Scan for the cell matching the given text and deliver its (X, Y) coordinate at center. 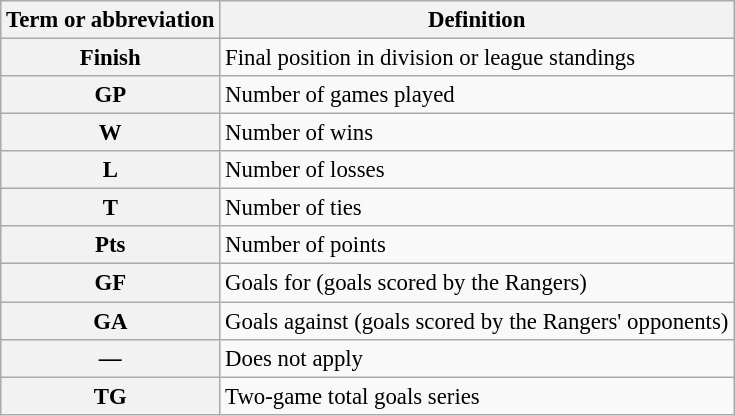
— (110, 358)
TG (110, 396)
GF (110, 283)
L (110, 170)
Goals against (goals scored by the Rangers' opponents) (477, 321)
Term or abbreviation (110, 20)
Goals for (goals scored by the Rangers) (477, 283)
GA (110, 321)
Definition (477, 20)
W (110, 133)
Number of wins (477, 133)
Does not apply (477, 358)
Two-game total goals series (477, 396)
T (110, 208)
Number of points (477, 245)
Pts (110, 245)
GP (110, 95)
Number of losses (477, 170)
Number of ties (477, 208)
Number of games played (477, 95)
Finish (110, 58)
Final position in division or league standings (477, 58)
